Locate the cell with the specified text and output its (X, Y) center coordinate. 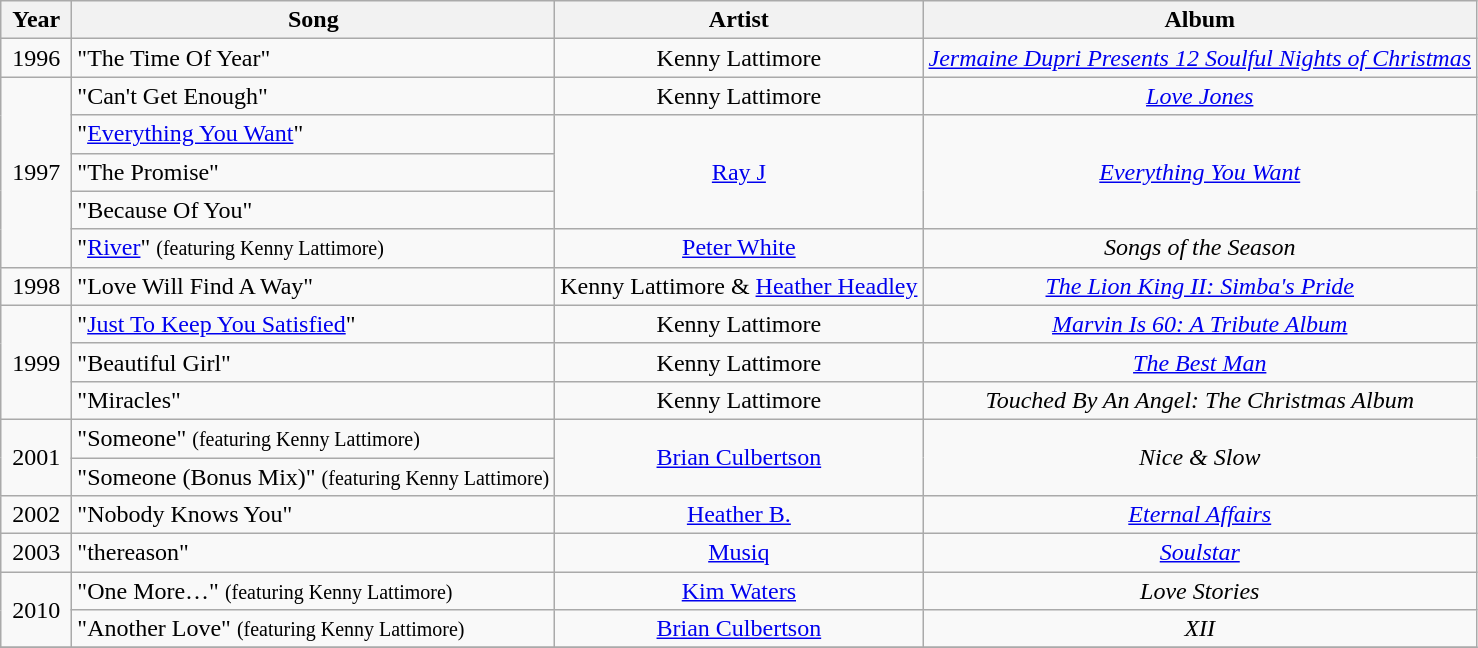
"thereason" (314, 553)
Peter White (739, 248)
Heather B. (739, 515)
Musiq (739, 553)
Eternal Affairs (1200, 515)
"The Time Of Year" (314, 58)
"Just To Keep You Satisfied" (314, 324)
Kenny Lattimore & Heather Headley (739, 286)
"One More…" (featuring Kenny Lattimore) (314, 591)
"Everything You Want" (314, 134)
"Beautiful Girl" (314, 362)
Ray J (739, 172)
"Someone (Bonus Mix)" (featuring Kenny Lattimore) (314, 477)
The Lion King II: Simba's Pride (1200, 286)
Everything You Want (1200, 172)
2001 (36, 457)
"Someone" (featuring Kenny Lattimore) (314, 438)
2010 (36, 610)
Album (1200, 20)
Marvin Is 60: A Tribute Album (1200, 324)
"River" (featuring Kenny Lattimore) (314, 248)
Artist (739, 20)
1998 (36, 286)
2003 (36, 553)
1996 (36, 58)
2002 (36, 515)
"Miracles" (314, 400)
Love Jones (1200, 96)
Soulstar (1200, 553)
1999 (36, 362)
The Best Man (1200, 362)
"Nobody Knows You" (314, 515)
1997 (36, 172)
Songs of the Season (1200, 248)
"Another Love" (featuring Kenny Lattimore) (314, 629)
"Because Of You" (314, 210)
XII (1200, 629)
Touched By An Angel: The Christmas Album (1200, 400)
Nice & Slow (1200, 457)
Year (36, 20)
"The Promise" (314, 172)
"Love Will Find A Way" (314, 286)
Love Stories (1200, 591)
Jermaine Dupri Presents 12 Soulful Nights of Christmas (1200, 58)
Kim Waters (739, 591)
"Can't Get Enough" (314, 96)
Song (314, 20)
